Determine the [X, Y] coordinate at the center of the cell enclosing the given text.  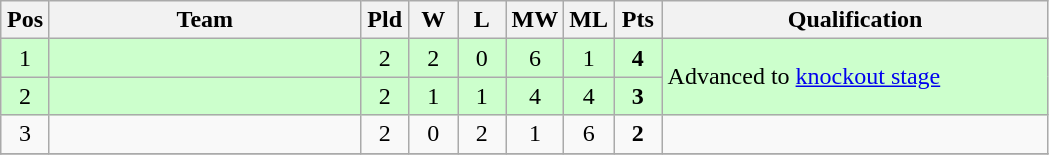
Pld [384, 20]
MW [535, 20]
ML [589, 20]
Qualification [855, 20]
Team [204, 20]
Advanced to knockout stage [855, 77]
W [434, 20]
Pts [638, 20]
Pos [26, 20]
L [482, 20]
